Locate the cell with the specified text and output its (X, Y) center coordinate. 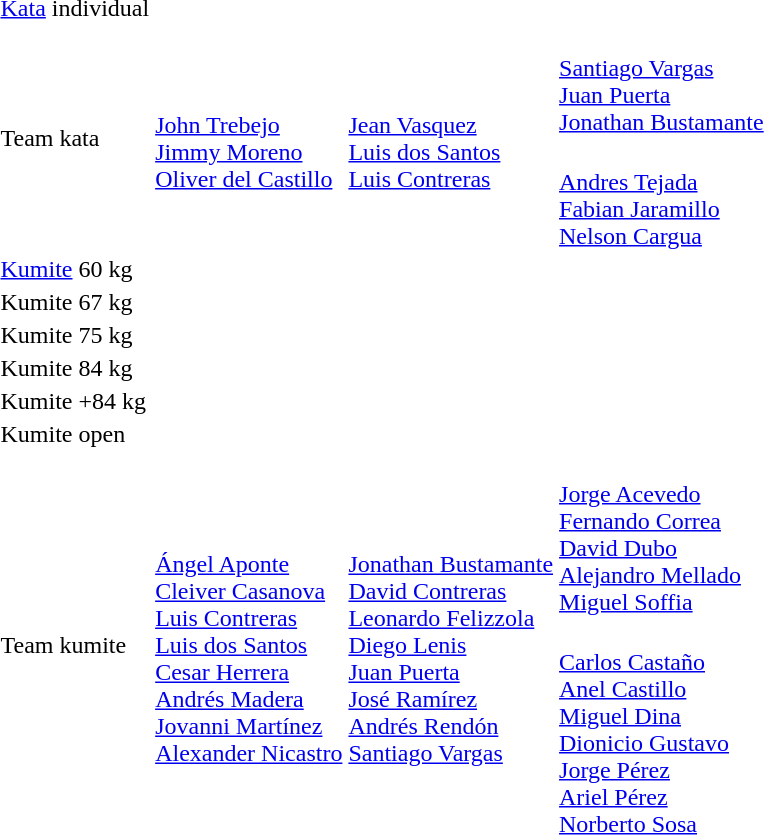
Jean VasquezLuis dos SantosLuis Contreras (451, 138)
John TrebejoJimmy MorenoOliver del Castillo (249, 138)
